Scan for the cell matching the given text and deliver its (X, Y) coordinate at center. 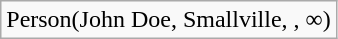
Person(John Doe, Smallville, , ∞) (168, 20)
